For the text-containing cell, return its midpoint in (x, y) coordinate format. 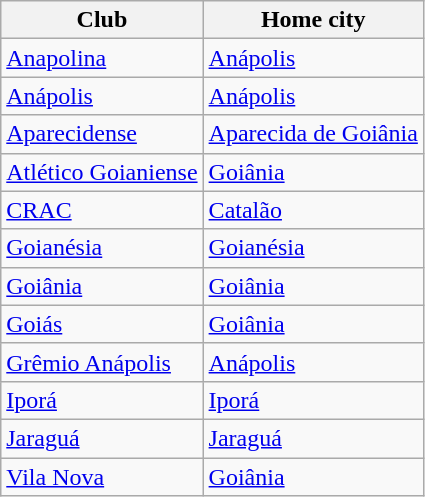
Atlético Goianiense (102, 172)
Grêmio Anápolis (102, 362)
Goiás (102, 324)
Anapolina (102, 58)
Catalão (313, 210)
Home city (313, 20)
Club (102, 20)
Aparecida de Goiânia (313, 134)
CRAC (102, 210)
Vila Nova (102, 477)
Aparecidense (102, 134)
